Extract the [x, y] coordinate from the center of the cell holding the provided text.  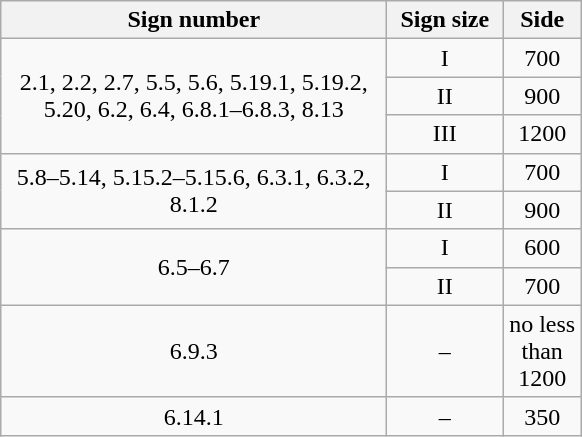
Sign number [194, 20]
no less than 1200 [542, 351]
350 [542, 416]
1200 [542, 134]
Sign size [445, 20]
6.9.3 [194, 351]
5.8–5.14, 5.15.2–5.15.6, 6.3.1, 6.3.2, 8.1.2 [194, 191]
600 [542, 248]
6.14.1 [194, 416]
6.5–6.7 [194, 267]
Side [542, 20]
III [445, 134]
2.1, 2.2, 2.7, 5.5, 5.6, 5.19.1, 5.19.2, 5.20, 6.2, 6.4, 6.8.1–6.8.3, 8.13 [194, 96]
